Output the (x, y) coordinate of the center of the cell containing the given text.  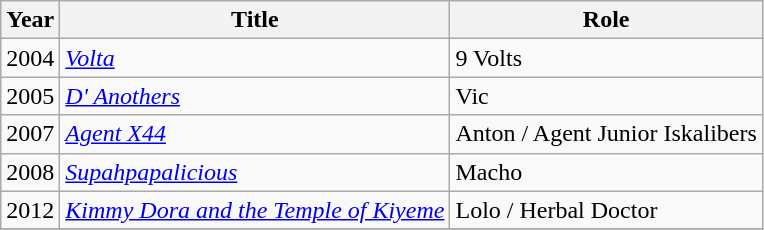
Supahpapalicious (255, 172)
Macho (606, 172)
Title (255, 20)
Vic (606, 96)
2004 (30, 58)
Role (606, 20)
D' Anothers (255, 96)
2012 (30, 210)
Agent X44 (255, 134)
Year (30, 20)
Lolo / Herbal Doctor (606, 210)
2005 (30, 96)
Anton / Agent Junior Iskalibers (606, 134)
Kimmy Dora and the Temple of Kiyeme (255, 210)
Volta (255, 58)
2008 (30, 172)
2007 (30, 134)
9 Volts (606, 58)
